Extract the (X, Y) coordinate from the center of the cell holding the provided text.  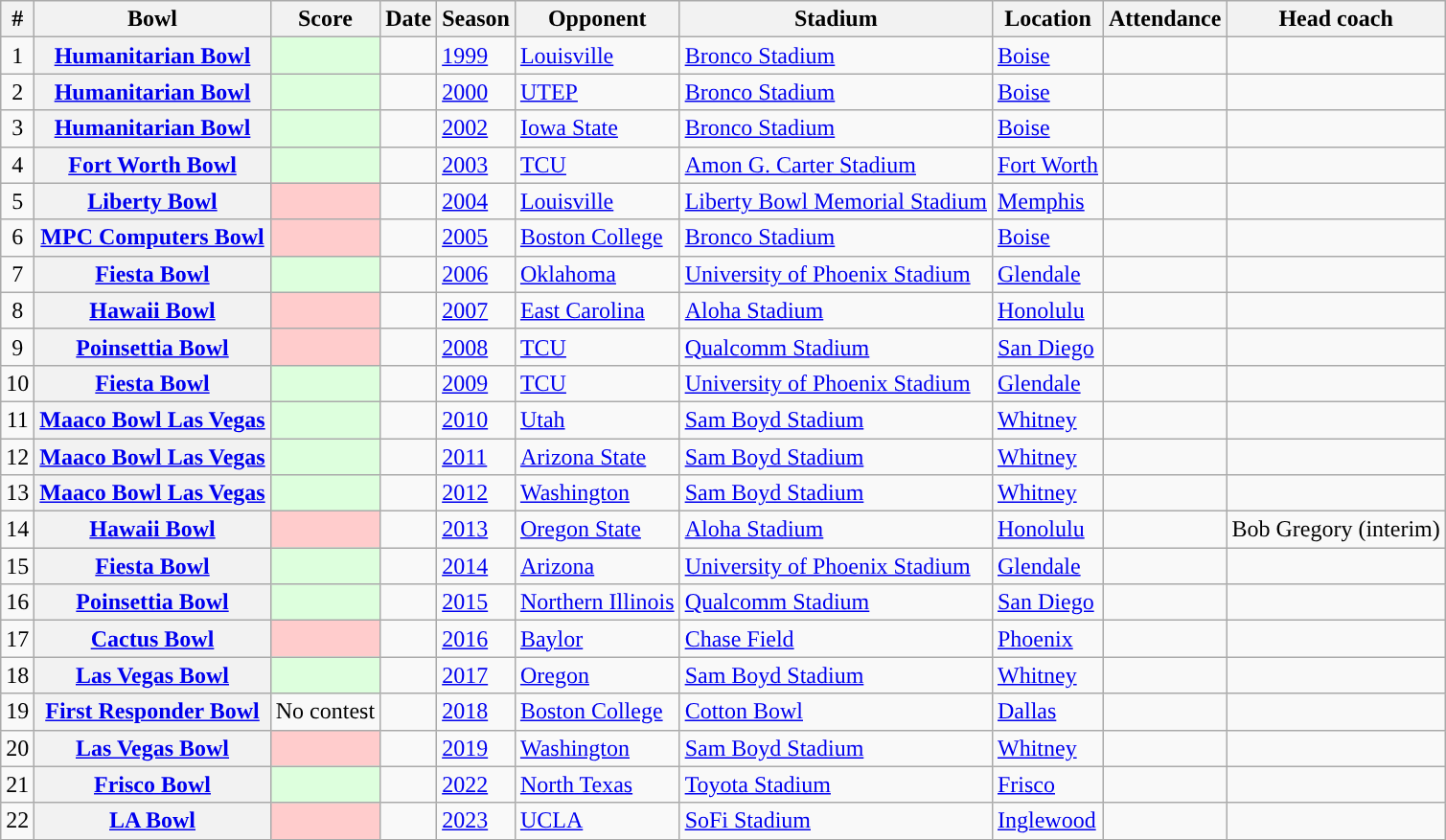
2012 (476, 493)
6 (17, 238)
Cactus Bowl (152, 639)
Stadium (836, 19)
UCLA (597, 821)
2015 (476, 602)
2004 (476, 201)
Opponent (597, 19)
MPC Computers Bowl (152, 238)
Attendance (1165, 19)
13 (17, 493)
11 (17, 420)
9 (17, 347)
2019 (476, 748)
Northern Illinois (597, 602)
3 (17, 128)
Season (476, 19)
2007 (476, 310)
2011 (476, 457)
1999 (476, 56)
2000 (476, 92)
Date (408, 19)
Oklahoma (597, 274)
First Responder Bowl (152, 712)
Liberty Bowl Memorial Stadium (836, 201)
2003 (476, 165)
Amon G. Carter Stadium (836, 165)
8 (17, 310)
No contest (325, 712)
Oregon State (597, 530)
LA Bowl (152, 821)
2018 (476, 712)
20 (17, 748)
Frisco Bowl (152, 784)
7 (17, 274)
12 (17, 457)
Cotton Bowl (836, 712)
18 (17, 675)
Arizona State (597, 457)
4 (17, 165)
10 (17, 383)
Head coach (1336, 19)
5 (17, 201)
2008 (476, 347)
2009 (476, 383)
Bowl (152, 19)
1 (17, 56)
Oregon (597, 675)
14 (17, 530)
21 (17, 784)
Frisco (1047, 784)
2 (17, 92)
2005 (476, 238)
2002 (476, 128)
2010 (476, 420)
Inglewood (1047, 821)
Location (1047, 19)
Fort Worth (1047, 165)
Toyota Stadium (836, 784)
Arizona (597, 566)
Phoenix (1047, 639)
2014 (476, 566)
Score (325, 19)
SoFi Stadium (836, 821)
2016 (476, 639)
Baylor (597, 639)
# (17, 19)
19 (17, 712)
Chase Field (836, 639)
Memphis (1047, 201)
North Texas (597, 784)
2006 (476, 274)
16 (17, 602)
Iowa State (597, 128)
Liberty Bowl (152, 201)
Utah (597, 420)
17 (17, 639)
Bob Gregory (interim) (1336, 530)
2017 (476, 675)
East Carolina (597, 310)
15 (17, 566)
2013 (476, 530)
UTEP (597, 92)
22 (17, 821)
Dallas (1047, 712)
Fort Worth Bowl (152, 165)
2022 (476, 784)
2023 (476, 821)
